Capture the cell that displays the provided text and extract its (X, Y) central coordinate. 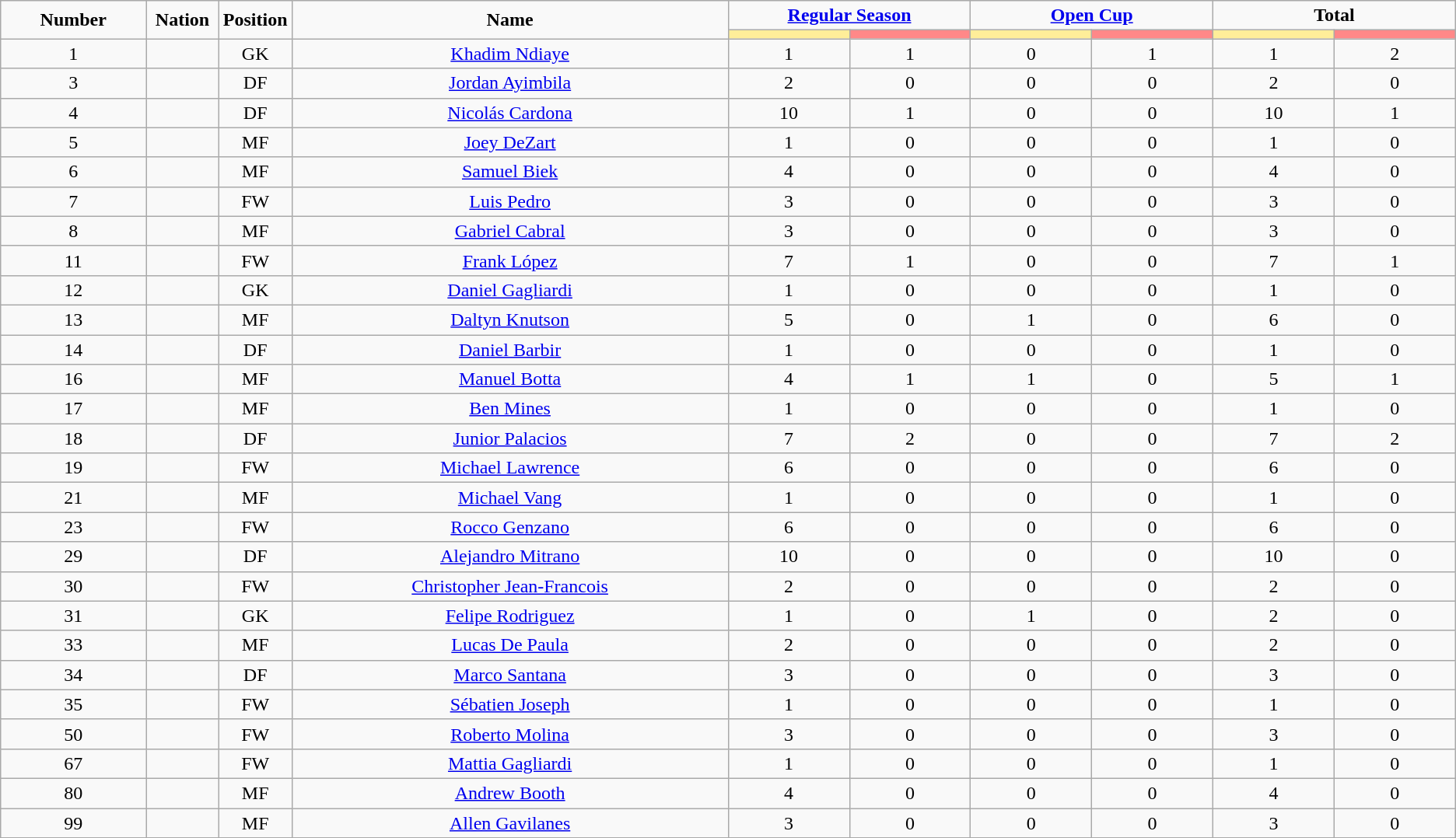
35 (73, 704)
Regular Season (849, 16)
29 (73, 557)
33 (73, 645)
23 (73, 527)
18 (73, 438)
14 (73, 349)
Michael Lawrence (510, 468)
34 (73, 675)
Marco Santana (510, 675)
Rocco Genzano (510, 527)
Alejandro Mitrano (510, 557)
Felipe Rodriguez (510, 616)
Gabriel Cabral (510, 231)
30 (73, 586)
11 (73, 260)
Khadim Ndiaye (510, 54)
Mattia Gagliardi (510, 763)
Daniel Barbir (510, 349)
Number (73, 20)
Open Cup (1092, 16)
Total (1335, 16)
Nation (183, 20)
17 (73, 409)
Manuel Botta (510, 379)
Andrew Booth (510, 793)
8 (73, 231)
Ben Mines (510, 409)
Samuel Biek (510, 172)
12 (73, 290)
Luis Pedro (510, 201)
Michael Vang (510, 498)
16 (73, 379)
Name (510, 20)
Daniel Gagliardi (510, 290)
Frank López (510, 260)
Joey DeZart (510, 142)
Sébatien Joseph (510, 704)
99 (73, 823)
31 (73, 616)
Allen Gavilanes (510, 823)
Junior Palacios (510, 438)
Nicolás Cardona (510, 113)
Jordan Ayimbila (510, 83)
19 (73, 468)
67 (73, 763)
80 (73, 793)
13 (73, 319)
Daltyn Knutson (510, 319)
Christopher Jean-Francois (510, 586)
Position (255, 20)
50 (73, 734)
Lucas De Paula (510, 645)
Roberto Molina (510, 734)
21 (73, 498)
